Provide the (X, Y) coordinate of the cell's center where the given text is located.  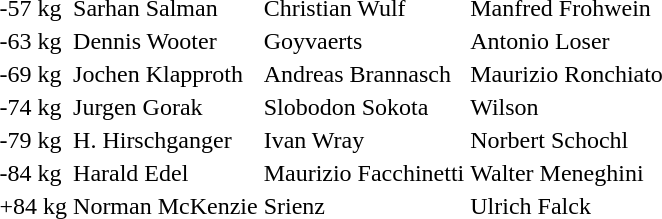
Harald Edel (166, 173)
Jurgen Gorak (166, 107)
H. Hirschganger (166, 140)
Slobodon Sokota (364, 107)
Dennis Wooter (166, 41)
Ivan Wray (364, 140)
Maurizio Facchinetti (364, 173)
Andreas Brannasch (364, 74)
Jochen Klapproth (166, 74)
Goyvaerts (364, 41)
